Determine the [x, y] coordinate at the center of the cell enclosing the given text.  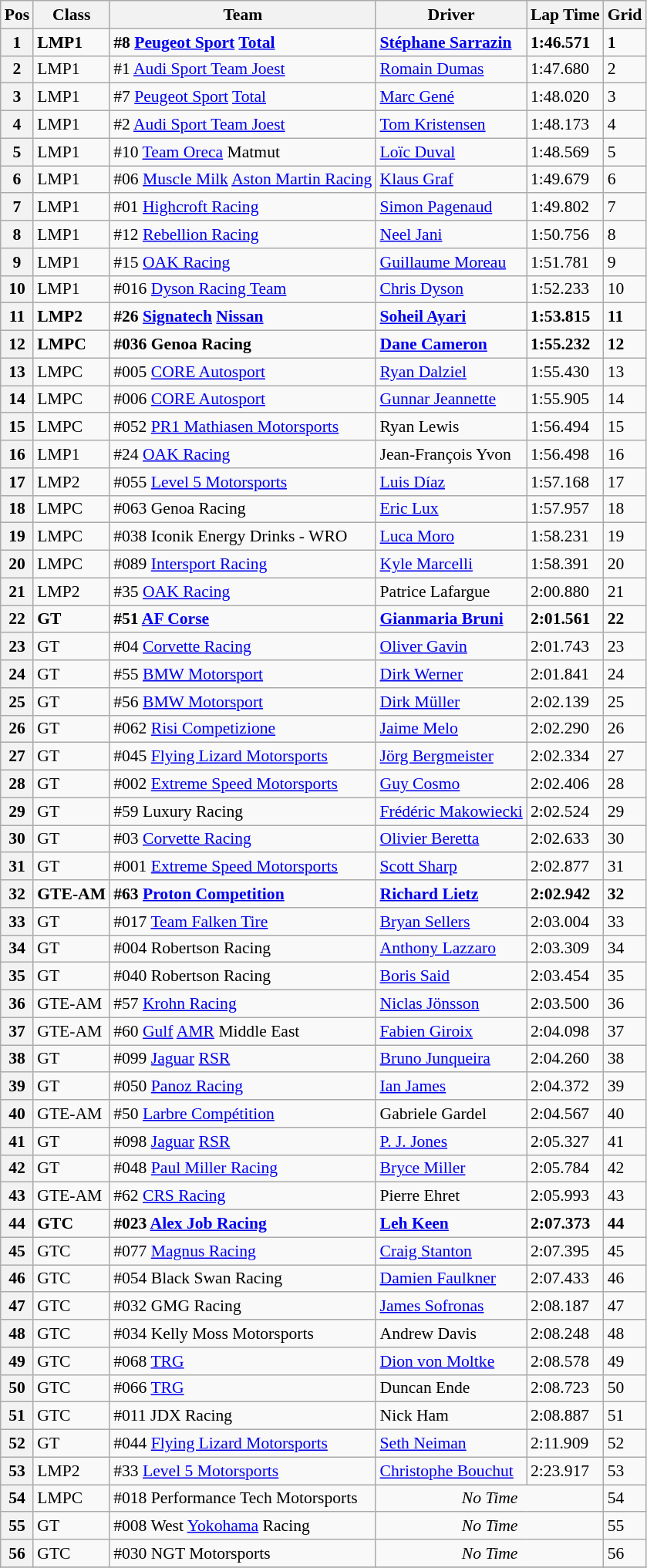
#57 Krohn Racing [242, 1004]
2:05.784 [565, 1168]
Pos [17, 15]
#001 Extreme Speed Motorsports [242, 867]
2:05.993 [565, 1196]
#002 Extreme Speed Motorsports [242, 784]
Bryan Sellers [450, 922]
Ryan Lewis [450, 427]
Soheil Ayari [450, 317]
#098 Jaguar RSR [242, 1141]
Anthony Lazzaro [450, 949]
2:03.004 [565, 922]
Jörg Bergmeister [450, 757]
Seth Neiman [450, 1444]
Leh Keen [450, 1224]
2:01.841 [565, 674]
2:08.723 [565, 1388]
Scott Sharp [450, 867]
James Sofronas [450, 1307]
Dirk Müller [450, 702]
Team [242, 15]
Pierre Ehret [450, 1196]
2:02.406 [565, 784]
1:51.781 [565, 262]
Olivier Beretta [450, 839]
Nick Ham [450, 1416]
#51 AF Corse [242, 619]
Ryan Dalziel [450, 372]
1:53.815 [565, 317]
Craig Stanton [450, 1251]
Guy Cosmo [450, 784]
2:07.433 [565, 1279]
#55 BMW Motorsport [242, 674]
#023 Alex Job Racing [242, 1224]
Luca Moro [450, 537]
Kyle Marcelli [450, 565]
1:48.020 [565, 97]
Gunnar Jeannette [450, 400]
2:11.909 [565, 1444]
1:49.679 [565, 180]
#008 West Yokohama Racing [242, 1526]
#62 CRS Racing [242, 1196]
2:08.248 [565, 1334]
Richard Lietz [450, 894]
#054 Black Swan Racing [242, 1279]
#2 Audi Sport Team Joest [242, 125]
#040 Robertson Racing [242, 976]
1:57.957 [565, 509]
#33 Level 5 Motorsports [242, 1471]
Dane Cameron [450, 345]
Patrice Lafargue [450, 592]
#018 Performance Tech Motorsports [242, 1499]
#04 Corvette Racing [242, 647]
Luis Díaz [450, 482]
1:58.391 [565, 565]
Eric Lux [450, 509]
#1 Audi Sport Team Joest [242, 69]
2:03.309 [565, 949]
1:47.680 [565, 69]
1:57.168 [565, 482]
Simon Pagenaud [450, 207]
#077 Magnus Racing [242, 1251]
#011 JDX Racing [242, 1416]
#56 BMW Motorsport [242, 702]
2:08.887 [565, 1416]
Duncan Ende [450, 1388]
Bryce Miller [450, 1168]
Jaime Melo [450, 729]
#006 CORE Autosport [242, 400]
2:01.561 [565, 619]
#06 Muscle Milk Aston Martin Racing [242, 180]
Class [71, 15]
1:52.233 [565, 289]
2:07.373 [565, 1224]
Christophe Bouchut [450, 1471]
1:56.494 [565, 427]
#26 Signatech Nissan [242, 317]
#052 PR1 Mathiasen Motorsports [242, 427]
#63 Proton Competition [242, 894]
Grid [625, 15]
#004 Robertson Racing [242, 949]
#01 Highcroft Racing [242, 207]
#10 Team Oreca Matmut [242, 152]
Loïc Duval [450, 152]
2:02.139 [565, 702]
#045 Flying Lizard Motorsports [242, 757]
#099 Jaguar RSR [242, 1059]
2:04.372 [565, 1087]
Neel Jani [450, 234]
Stéphane Sarrazin [450, 42]
Lap Time [565, 15]
Gianmaria Bruni [450, 619]
#24 OAK Racing [242, 454]
Driver [450, 15]
2:05.327 [565, 1141]
1:56.498 [565, 454]
2:00.880 [565, 592]
2:01.743 [565, 647]
#048 Paul Miller Racing [242, 1168]
#005 CORE Autosport [242, 372]
1:50.756 [565, 234]
2:04.260 [565, 1059]
#03 Corvette Racing [242, 839]
P. J. Jones [450, 1141]
2:02.942 [565, 894]
#062 Risi Competizione [242, 729]
#030 NGT Motorsports [242, 1553]
Jean-François Yvon [450, 454]
Oliver Gavin [450, 647]
Gabriele Gardel [450, 1114]
#032 GMG Racing [242, 1307]
1:48.173 [565, 125]
Chris Dyson [450, 289]
1:49.802 [565, 207]
#063 Genoa Racing [242, 509]
#35 OAK Racing [242, 592]
2:03.500 [565, 1004]
#12 Rebellion Racing [242, 234]
#034 Kelly Moss Motorsports [242, 1334]
Dirk Werner [450, 674]
2:02.524 [565, 811]
2:02.877 [565, 867]
Fabien Giroix [450, 1031]
#089 Intersport Racing [242, 565]
Romain Dumas [450, 69]
#15 OAK Racing [242, 262]
Marc Gené [450, 97]
#016 Dyson Racing Team [242, 289]
Frédéric Makowiecki [450, 811]
2:02.290 [565, 729]
Boris Said [450, 976]
#7 Peugeot Sport Total [242, 97]
#068 TRG [242, 1361]
1:55.430 [565, 372]
#8 Peugeot Sport Total [242, 42]
#044 Flying Lizard Motorsports [242, 1444]
#59 Luxury Racing [242, 811]
1:46.571 [565, 42]
2:04.098 [565, 1031]
1:48.569 [565, 152]
#017 Team Falken Tire [242, 922]
Tom Kristensen [450, 125]
2:08.187 [565, 1307]
#055 Level 5 Motorsports [242, 482]
2:04.567 [565, 1114]
#60 Gulf AMR Middle East [242, 1031]
Andrew Davis [450, 1334]
Guillaume Moreau [450, 262]
#50 Larbre Compétition [242, 1114]
2:08.578 [565, 1361]
Klaus Graf [450, 180]
2:07.395 [565, 1251]
2:03.454 [565, 976]
Ian James [450, 1087]
2:02.633 [565, 839]
Dion von Moltke [450, 1361]
2:02.334 [565, 757]
1:55.232 [565, 345]
2:23.917 [565, 1471]
Niclas Jönsson [450, 1004]
#066 TRG [242, 1388]
Bruno Junqueira [450, 1059]
Damien Faulkner [450, 1279]
#036 Genoa Racing [242, 345]
1:58.231 [565, 537]
1:55.905 [565, 400]
#050 Panoz Racing [242, 1087]
#038 Iconik Energy Drinks - WRO [242, 537]
